For the text-containing cell, return its midpoint in [X, Y] coordinate format. 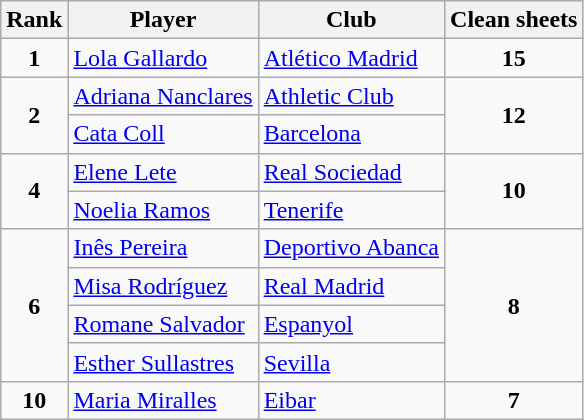
Adriana Nanclares [163, 96]
Eibar [351, 400]
Sevilla [351, 362]
Misa Rodríguez [163, 286]
Cata Coll [163, 134]
Rank [34, 20]
Atlético Madrid [351, 58]
Player [163, 20]
7 [514, 400]
Elene Lete [163, 172]
Real Madrid [351, 286]
Lola Gallardo [163, 58]
Esther Sullastres [163, 362]
Tenerife [351, 210]
1 [34, 58]
15 [514, 58]
Barcelona [351, 134]
8 [514, 305]
2 [34, 115]
Maria Miralles [163, 400]
6 [34, 305]
Espanyol [351, 324]
Romane Salvador [163, 324]
Real Sociedad [351, 172]
Deportivo Abanca [351, 248]
Noelia Ramos [163, 210]
Inês Pereira [163, 248]
Clean sheets [514, 20]
4 [34, 191]
Athletic Club [351, 96]
Club [351, 20]
12 [514, 115]
